Provide the [X, Y] coordinate of the cell's center where the given text is located.  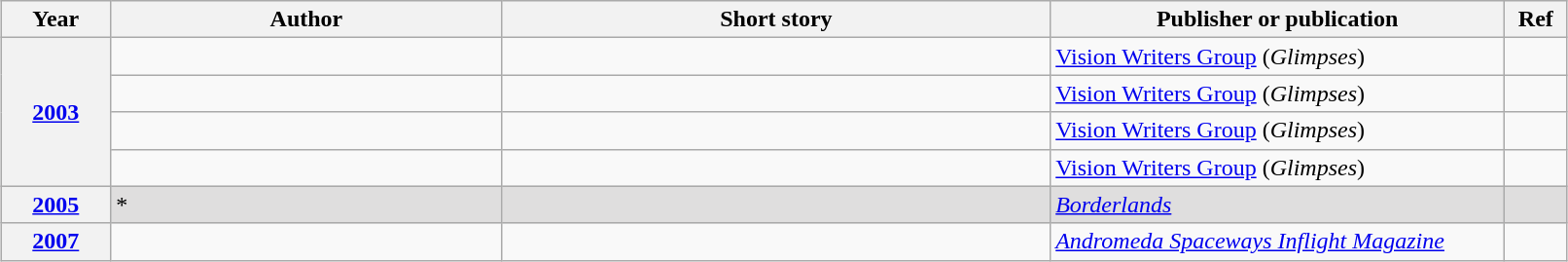
Publisher or publication [1278, 19]
Andromeda Spaceways Inflight Magazine [1278, 242]
2007 [56, 242]
Author [307, 19]
Borderlands [1278, 205]
Short story [776, 19]
Ref [1536, 19]
2003 [56, 112]
Year [56, 19]
* [307, 205]
2005 [56, 205]
